Find where the given text appears and provide that cell's center as (x, y) coordinate. 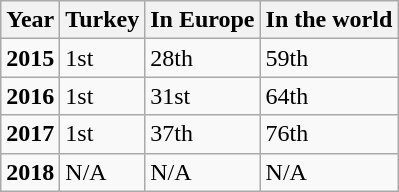
64th (329, 96)
2017 (30, 134)
59th (329, 58)
In Europe (202, 20)
31st (202, 96)
28th (202, 58)
2016 (30, 96)
2018 (30, 172)
2015 (30, 58)
In the world (329, 20)
76th (329, 134)
Year (30, 20)
Turkey (102, 20)
37th (202, 134)
